Output the (X, Y) coordinate of the center of the cell containing the given text.  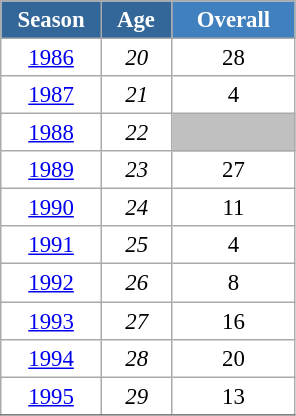
Season (52, 20)
23 (136, 170)
11 (234, 208)
26 (136, 283)
1995 (52, 396)
Overall (234, 20)
21 (136, 95)
16 (234, 321)
1988 (52, 133)
25 (136, 245)
24 (136, 208)
13 (234, 396)
1987 (52, 95)
1993 (52, 321)
1990 (52, 208)
8 (234, 283)
22 (136, 133)
1989 (52, 170)
1991 (52, 245)
Age (136, 20)
1986 (52, 58)
29 (136, 396)
1992 (52, 283)
1994 (52, 358)
